Determine the (X, Y) coordinate at the center of the cell enclosing the given text.  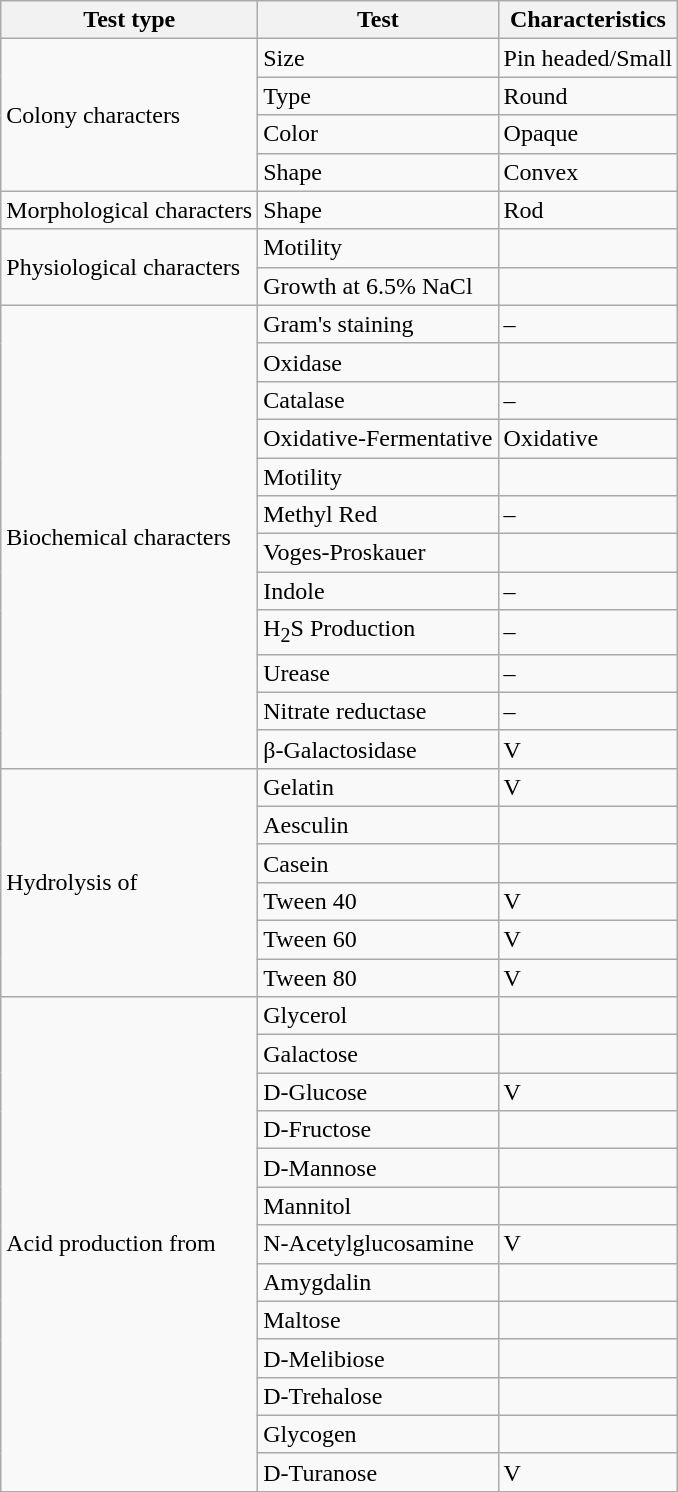
Tween 80 (378, 978)
Test type (130, 20)
D-Fructose (378, 1130)
D-Turanose (378, 1472)
Physiological characters (130, 267)
Tween 40 (378, 901)
Oxidative-Fermentative (378, 438)
Aesculin (378, 825)
Growth at 6.5% NaCl (378, 286)
Type (378, 96)
D-Melibiose (378, 1358)
Glycerol (378, 1016)
H2S Production (378, 632)
Size (378, 58)
Rod (588, 210)
Casein (378, 863)
Convex (588, 172)
Oxidative (588, 438)
Acid production from (130, 1244)
Methyl Red (378, 515)
Mannitol (378, 1206)
Test (378, 20)
Gelatin (378, 787)
Pin headed/Small (588, 58)
Hydrolysis of (130, 882)
Characteristics (588, 20)
Morphological characters (130, 210)
Biochemical characters (130, 536)
Amygdalin (378, 1282)
Gram's staining (378, 324)
Opaque (588, 134)
β-Galactosidase (378, 749)
D-Mannose (378, 1168)
D-Trehalose (378, 1396)
Maltose (378, 1320)
N-Acetylglucosamine (378, 1244)
Nitrate reductase (378, 711)
Catalase (378, 400)
Tween 60 (378, 940)
Round (588, 96)
Oxidase (378, 362)
Indole (378, 591)
Color (378, 134)
Colony characters (130, 115)
Voges-Proskauer (378, 553)
D-Glucose (378, 1092)
Urease (378, 673)
Galactose (378, 1054)
Glycogen (378, 1434)
